Return (X, Y) of the center of cell containing provided text 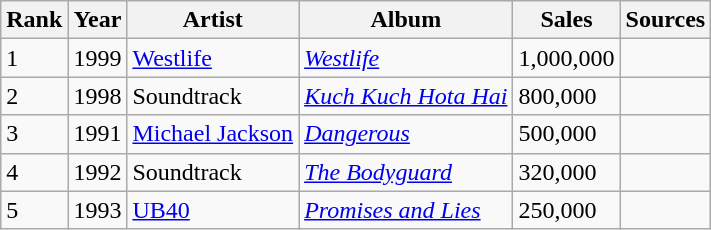
Artist (213, 20)
500,000 (566, 134)
Album (406, 20)
1993 (98, 210)
Sources (666, 20)
UB40 (213, 210)
4 (34, 172)
Kuch Kuch Hota Hai (406, 96)
250,000 (566, 210)
1998 (98, 96)
Dangerous (406, 134)
Promises and Lies (406, 210)
Sales (566, 20)
1,000,000 (566, 58)
Year (98, 20)
320,000 (566, 172)
800,000 (566, 96)
1991 (98, 134)
The Bodyguard (406, 172)
1 (34, 58)
5 (34, 210)
1999 (98, 58)
2 (34, 96)
Michael Jackson (213, 134)
3 (34, 134)
1992 (98, 172)
Rank (34, 20)
